From the cell containing the given text, extract its center point as (X, Y) coordinate. 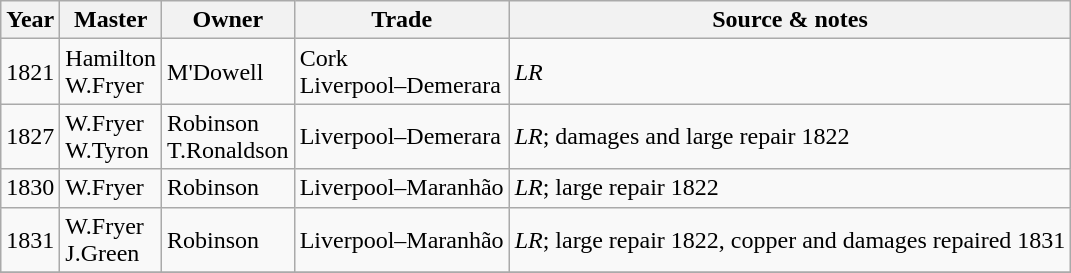
HamiltonW.Fryer (111, 72)
W.FryerW.Tyron (111, 136)
Trade (402, 20)
Master (111, 20)
LR; large repair 1822, copper and damages repaired 1831 (790, 240)
CorkLiverpool–Demerara (402, 72)
LR; damages and large repair 1822 (790, 136)
Liverpool–Demerara (402, 136)
M'Dowell (228, 72)
1821 (30, 72)
LR (790, 72)
Source & notes (790, 20)
1827 (30, 136)
Owner (228, 20)
1830 (30, 188)
W.FryerJ.Green (111, 240)
RobinsonT.Ronaldson (228, 136)
LR; large repair 1822 (790, 188)
1831 (30, 240)
Year (30, 20)
W.Fryer (111, 188)
